Output the [X, Y] coordinate of the center of the cell containing the given text.  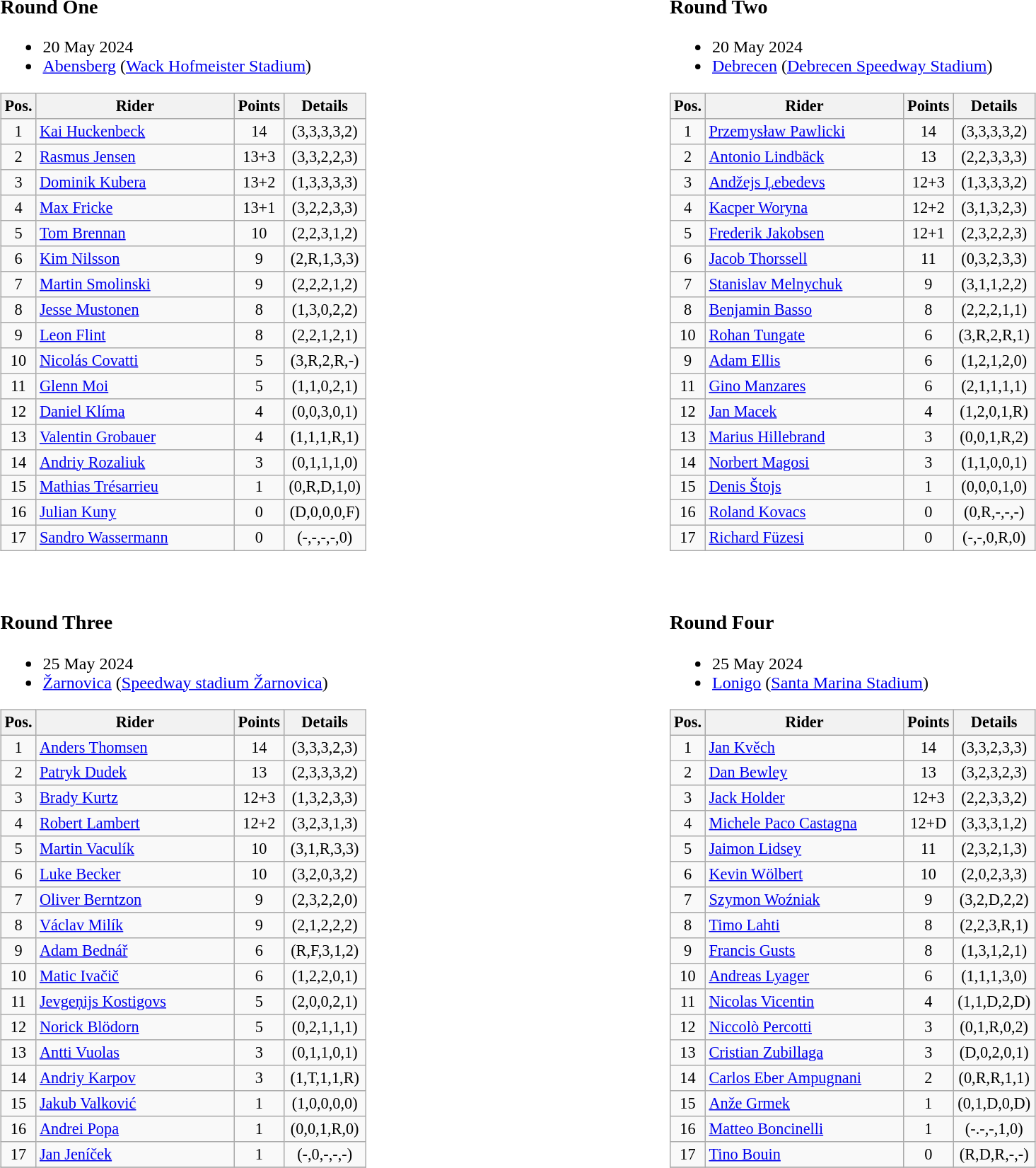
Adam Bednář [135, 951]
(3,1,R,3,3) [325, 849]
Dan Bewley [804, 773]
(-,-,-,-,0) [325, 538]
Stanislav Melnychuk [804, 284]
(2,0,2,3,3) [994, 874]
(1,0,0,0,0) [325, 1103]
(3,2,D,2,2) [994, 900]
13+1 [259, 208]
(1,1,1,3,0) [994, 976]
(1,1,1,R,1) [325, 436]
(2,2,2,1,1) [994, 310]
Andreas Lyager [804, 976]
(1,3,0,2,2) [325, 310]
(D,0,0,0,F) [325, 513]
Przemysław Pawlicki [804, 132]
Carlos Eber Ampugnani [804, 1077]
Valentin Grobauer [135, 436]
(3,3,2,3,3) [994, 748]
(2,2,2,1,2) [325, 284]
Andžejs Ļebedevs [804, 183]
Timo Lahti [804, 925]
Niccolò Percotti [804, 1027]
(0,R,D,1,0) [325, 487]
Patryk Dudek [135, 773]
Nicolas Vicentin [804, 1002]
(0,1,R,0,2) [994, 1027]
(D,0,2,0,1) [994, 1052]
(1,2,1,2,0) [994, 360]
Roland Kovacs [804, 513]
Jesse Mustonen [135, 310]
(3,3,2,2,3) [325, 157]
(-.-,-,1,0) [994, 1128]
Nicolás Covatti [135, 360]
Norbert Magosi [804, 462]
Leon Flint [135, 335]
(R,D,R,-,-) [994, 1154]
Robert Lambert [135, 823]
(3,3,3,1,2) [994, 823]
Tino Bouin [804, 1154]
(1,1,0,2,1) [325, 386]
(2,3,2,1,3) [994, 849]
(0,R,R,1,1) [994, 1077]
Richard Füzesi [804, 538]
Kai Huckenbeck [135, 132]
Michele Paco Castagna [804, 823]
Oliver Berntzon [135, 900]
(0,1,1,1,0) [325, 462]
(0,1,D,0,D) [994, 1103]
Jack Holder [804, 798]
(2,2,3,R,1) [994, 925]
(0,3,2,3,3) [994, 259]
(1,2,0,1,R) [994, 411]
Julian Kuny [135, 513]
Jacob Thorssell [804, 259]
Antonio Lindbäck [804, 157]
Frederik Jakobsen [804, 233]
Tom Brennan [135, 233]
(3,2,0,3,2) [325, 874]
Jan Macek [804, 411]
(-,-,0,R,0) [994, 538]
(2,3,3,3,2) [325, 773]
Adam Ellis [804, 360]
13+2 [259, 183]
Václav Milík [135, 925]
(1,2,2,0,1) [325, 976]
Jan Jeníček [135, 1154]
(0,0,3,0,1) [325, 411]
Mathias Trésarrieu [135, 487]
(0,0,1,R,0) [325, 1128]
Francis Gusts [804, 951]
(3,3,3,2,3) [325, 748]
(2,1,2,2,2) [325, 925]
Luke Becker [135, 874]
Rasmus Jensen [135, 157]
(2,R,1,3,3) [325, 259]
Jaimon Lidsey [804, 849]
(2,0,0,2,1) [325, 1002]
Dominik Kubera [135, 183]
Rohan Tungate [804, 335]
Martin Smolinski [135, 284]
(3,2,3,1,3) [325, 823]
(-,0,-,-,-) [325, 1154]
13+3 [259, 157]
Andrei Popa [135, 1128]
Szymon Woźniak [804, 900]
12+D [929, 823]
(R,F,3,1,2) [325, 951]
Marius Hillebrand [804, 436]
12+1 [929, 233]
(1,3,3,3,2) [994, 183]
Cristian Zubillaga [804, 1052]
(3,1,1,2,2) [994, 284]
Glenn Moi [135, 386]
(1,3,2,3,3) [325, 798]
Denis Štojs [804, 487]
Jan Kvěch [804, 748]
(0,2,1,1,1) [325, 1027]
Matteo Boncinelli [804, 1128]
(1,1,0,0,1) [994, 462]
Matic Ivačič [135, 976]
Andriy Karpov [135, 1077]
Kevin Wölbert [804, 874]
(0,0,1,R,2) [994, 436]
(3,2,3,2,3) [994, 773]
(2,2,3,3,3) [994, 157]
Brady Kurtz [135, 798]
Anders Thomsen [135, 748]
Daniel Klíma [135, 411]
Martin Vaculík [135, 849]
(2,3,2,2,3) [994, 233]
Jakub Valković [135, 1103]
Max Fricke [135, 208]
(1,1,D,2,D) [994, 1002]
Benjamin Basso [804, 310]
Kacper Woryna [804, 208]
(0,R,-,-,-) [994, 513]
Andriy Rozaliuk [135, 462]
(3,1,3,2,3) [994, 208]
(2,3,2,2,0) [325, 900]
Jevgeņijs Kostigovs [135, 1002]
Antti Vuolas [135, 1052]
(0,0,0,1,0) [994, 487]
(2,2,3,1,2) [325, 233]
(3,R,2,R,1) [994, 335]
(3,2,2,3,3) [325, 208]
Sandro Wassermann [135, 538]
(3,R,2,R,-) [325, 360]
Kim Nilsson [135, 259]
(1,T,1,1,R) [325, 1077]
Gino Manzares [804, 386]
(1,3,1,2,1) [994, 951]
(2,2,1,2,1) [325, 335]
Anže Grmek [804, 1103]
(2,1,1,1,1) [994, 386]
(1,3,3,3,3) [325, 183]
Norick Blödorn [135, 1027]
(2,2,3,3,2) [994, 798]
(0,1,1,0,1) [325, 1052]
